For the text-containing cell, return its midpoint in (x, y) coordinate format. 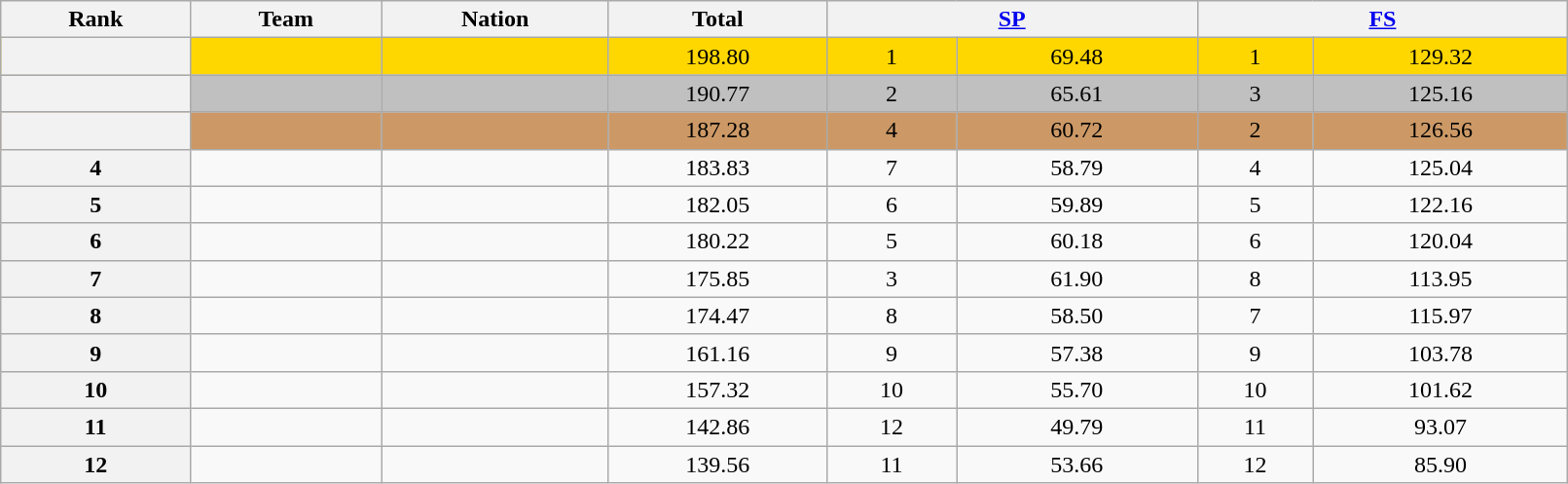
57.38 (1076, 353)
49.79 (1076, 427)
58.79 (1076, 168)
85.90 (1440, 465)
175.85 (717, 279)
113.95 (1440, 279)
125.04 (1440, 168)
190.77 (717, 93)
174.47 (717, 316)
120.04 (1440, 242)
129.32 (1440, 56)
183.83 (717, 168)
101.62 (1440, 390)
182.05 (717, 205)
55.70 (1076, 390)
SP (1012, 19)
60.72 (1076, 130)
125.16 (1440, 93)
53.66 (1076, 465)
103.78 (1440, 353)
69.48 (1076, 56)
Rank (95, 19)
187.28 (717, 130)
180.22 (717, 242)
61.90 (1076, 279)
65.61 (1076, 93)
59.89 (1076, 205)
115.97 (1440, 316)
142.86 (717, 427)
126.56 (1440, 130)
139.56 (717, 465)
FS (1382, 19)
Total (717, 19)
93.07 (1440, 427)
161.16 (717, 353)
198.80 (717, 56)
122.16 (1440, 205)
157.32 (717, 390)
60.18 (1076, 242)
58.50 (1076, 316)
Nation (495, 19)
Team (286, 19)
